Pinpoint the cell where the given text exists, returning its [x, y] midpoint coordinate. 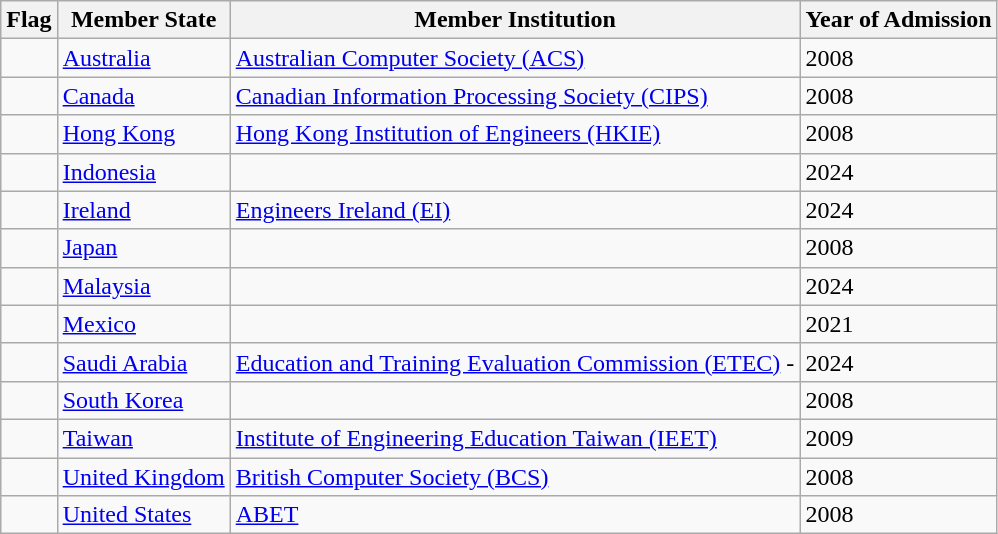
2009 [898, 438]
Engineers Ireland (EI) [515, 210]
South Korea [144, 400]
Indonesia [144, 172]
Malaysia [144, 286]
2021 [898, 324]
Australian Computer Society (ACS) [515, 58]
Canadian Information Processing Society (CIPS) [515, 96]
Year of Admission [898, 20]
Saudi Arabia [144, 362]
Mexico [144, 324]
Australia [144, 58]
Flag [29, 20]
British Computer Society (BCS) [515, 477]
United Kingdom [144, 477]
Education and Training Evaluation Commission (ETEC) - [515, 362]
ABET [515, 515]
Hong Kong Institution of Engineers (HKIE) [515, 134]
Member Institution [515, 20]
Ireland [144, 210]
Canada [144, 96]
United States [144, 515]
Japan [144, 248]
Taiwan [144, 438]
Hong Kong [144, 134]
Institute of Engineering Education Taiwan (IEET) [515, 438]
Member State [144, 20]
